Scan for the cell matching the given text and deliver its (x, y) coordinate at center. 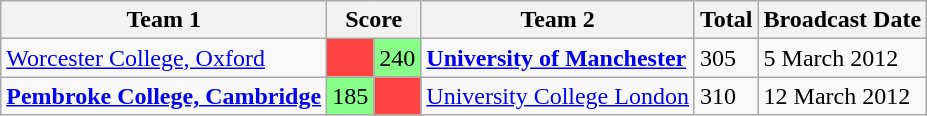
305 (726, 58)
Broadcast Date (842, 20)
240 (398, 58)
Worcester College, Oxford (164, 58)
12 March 2012 (842, 96)
University of Manchester (558, 58)
University College London (558, 96)
Score (374, 20)
185 (350, 96)
Pembroke College, Cambridge (164, 96)
310 (726, 96)
Team 1 (164, 20)
Team 2 (558, 20)
Total (726, 20)
5 March 2012 (842, 58)
